Output the [X, Y] coordinate of the center of the cell containing the given text.  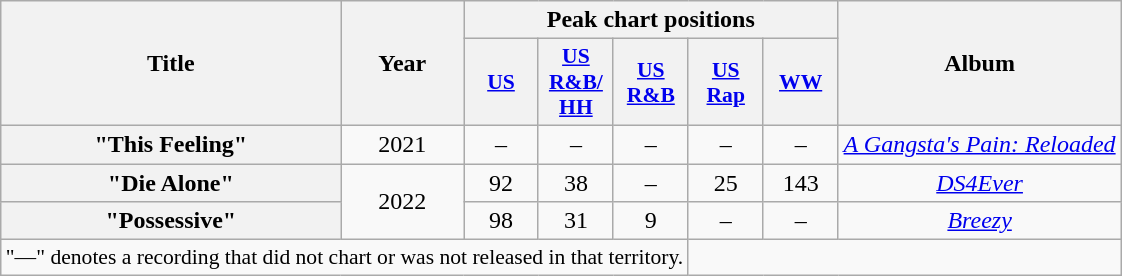
31 [576, 221]
Breezy [980, 221]
9 [650, 221]
38 [576, 183]
"Possessive" [171, 221]
USRap [726, 82]
Album [980, 64]
Peak chart positions [652, 20]
"—" denotes a recording that did not chart or was not released in that territory. [345, 258]
USR&B/HH [576, 82]
Title [171, 64]
"Die Alone" [171, 183]
25 [726, 183]
US [502, 82]
2022 [402, 202]
98 [502, 221]
A Gangsta's Pain: Reloaded [980, 144]
143 [800, 183]
"This Feeling" [171, 144]
92 [502, 183]
Year [402, 64]
DS4Ever [980, 183]
USR&B [650, 82]
WW [800, 82]
2021 [402, 144]
